Identify which cell holds the provided text, then report its (X, Y) central coordinate. 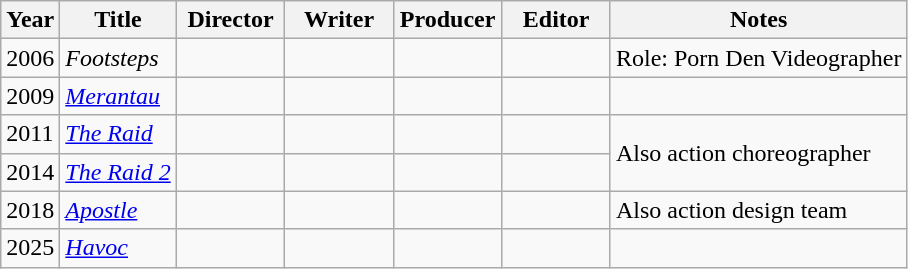
Also action choreographer (758, 153)
Merantau (118, 96)
Year (30, 20)
Title (118, 20)
2011 (30, 134)
Role: Porn Den Videographer (758, 58)
Writer (340, 20)
The Raid (118, 134)
Also action design team (758, 210)
Apostle (118, 210)
Notes (758, 20)
Director (230, 20)
Footsteps (118, 58)
2014 (30, 172)
2006 (30, 58)
2025 (30, 248)
Producer (448, 20)
The Raid 2 (118, 172)
Havoc (118, 248)
2018 (30, 210)
2009 (30, 96)
Editor (556, 20)
